Return [x, y] of the center of cell containing provided text 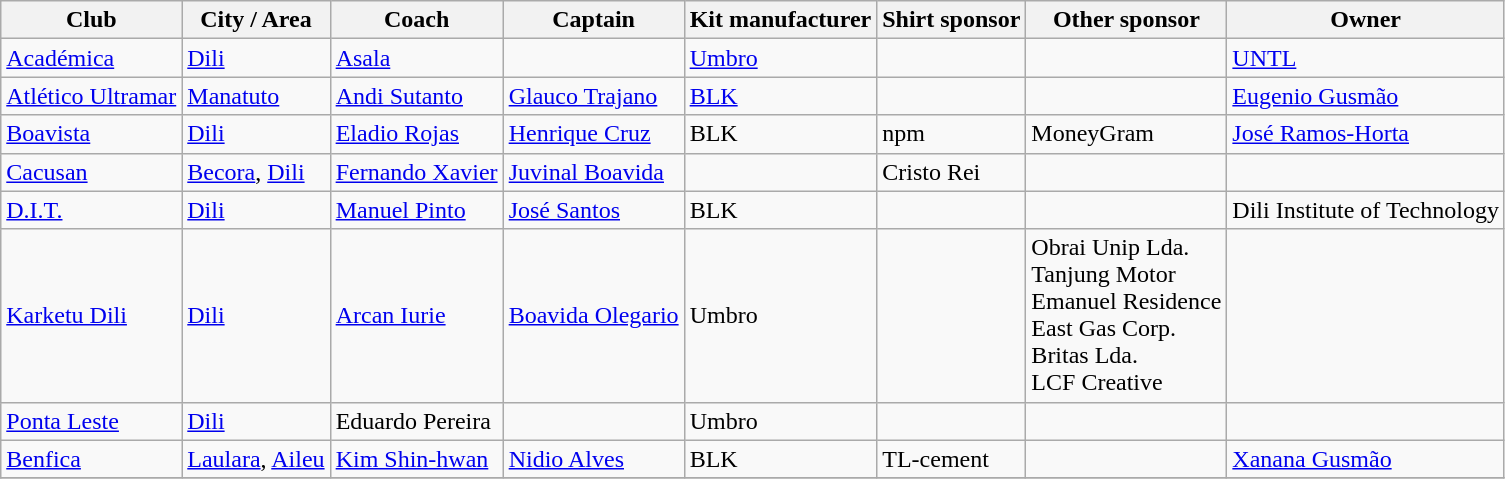
Asala [416, 58]
José Ramos-Horta [1366, 134]
Benfica [92, 459]
Ponta Leste [92, 421]
Cacusan [92, 172]
City / Area [256, 20]
Académica [92, 58]
Atlético Ultramar [92, 96]
Shirt sponsor [952, 20]
Kit manufacturer [780, 20]
José Santos [594, 210]
Arcan Iurie [416, 316]
Boavista [92, 134]
Becora, Dili [256, 172]
Henrique Cruz [594, 134]
Coach [416, 20]
Eduardo Pereira [416, 421]
Glauco Trajano [594, 96]
npm [952, 134]
Obrai Unip Lda.Tanjung MotorEmanuel ResidenceEast Gas Corp.Britas Lda.LCF Creative [1126, 316]
MoneyGram [1126, 134]
Boavida Olegario [594, 316]
Eugenio Gusmão [1366, 96]
Other sponsor [1126, 20]
Xanana Gusmão [1366, 459]
Karketu Dili [92, 316]
Manatuto [256, 96]
Andi Sutanto [416, 96]
Club [92, 20]
Owner [1366, 20]
TL-cement [952, 459]
Captain [594, 20]
Eladio Rojas [416, 134]
Nidio Alves [594, 459]
Laulara, Aileu [256, 459]
UNTL [1366, 58]
D.I.T. [92, 210]
Juvinal Boavida [594, 172]
Manuel Pinto [416, 210]
Dili Institute of Technology [1366, 210]
Kim Shin-hwan [416, 459]
Cristo Rei [952, 172]
Fernando Xavier [416, 172]
